Locate the cell with the specified text and output its (X, Y) center coordinate. 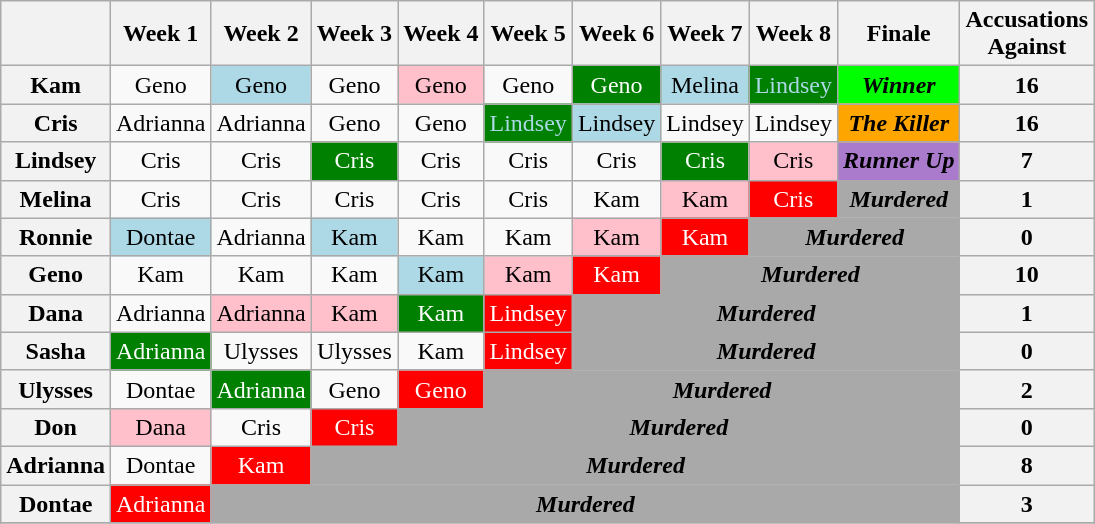
AccusationsAgainst (1027, 34)
Week 7 (705, 34)
The Killer (899, 123)
Sasha (56, 351)
Week 3 (354, 34)
7 (1027, 161)
Ronnie (56, 237)
2 (1027, 389)
Week 6 (616, 34)
Winner (899, 85)
Runner Up (899, 161)
8 (1027, 465)
3 (1027, 503)
Week 4 (441, 34)
Week 5 (528, 34)
Week 1 (161, 34)
10 (1027, 275)
Don (56, 427)
Week 2 (261, 34)
Finale (899, 34)
Week 8 (793, 34)
